Return (X, Y) of the center of cell containing provided text 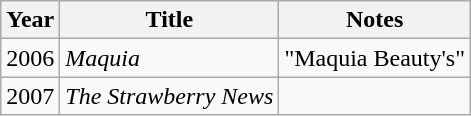
2006 (30, 58)
2007 (30, 96)
"Maquia Beauty's" (375, 58)
Year (30, 20)
The Strawberry News (170, 96)
Maquia (170, 58)
Title (170, 20)
Notes (375, 20)
